For the text-containing cell, return its midpoint in [X, Y] coordinate format. 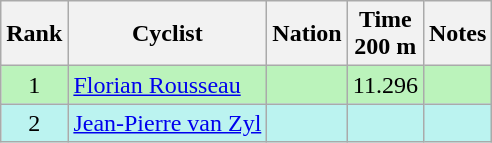
Rank [34, 34]
Florian Rousseau [168, 85]
1 [34, 85]
Nation [307, 34]
11.296 [385, 85]
Cyclist [168, 34]
Time200 m [385, 34]
Notes [457, 34]
2 [34, 123]
Jean-Pierre van Zyl [168, 123]
